Return the [X, Y] coordinate for the center point of the cell that contains the specified text.  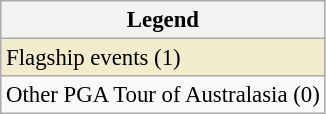
Flagship events (1) [163, 58]
Other PGA Tour of Australasia (0) [163, 95]
Legend [163, 20]
